Provide the (X, Y) coordinate of the cell's center where the given text is located.  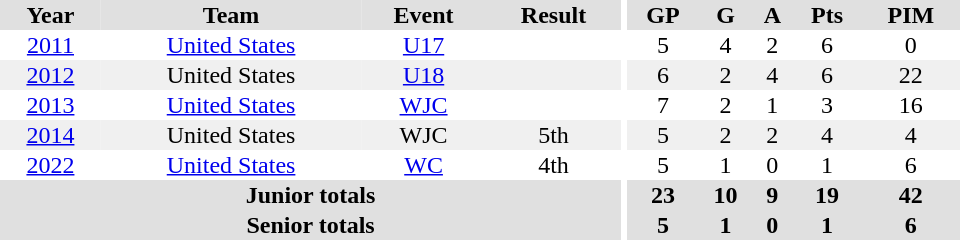
A (772, 15)
2014 (50, 135)
PIM (911, 15)
19 (826, 195)
16 (911, 105)
2011 (50, 45)
Senior totals (310, 225)
Year (50, 15)
3 (826, 105)
22 (911, 75)
GP (663, 15)
Result (554, 15)
WC (424, 165)
42 (911, 195)
2022 (50, 165)
U18 (424, 75)
2013 (50, 105)
2012 (50, 75)
Team (231, 15)
U17 (424, 45)
9 (772, 195)
Junior totals (310, 195)
5th (554, 135)
10 (726, 195)
4th (554, 165)
23 (663, 195)
G (726, 15)
Event (424, 15)
7 (663, 105)
Pts (826, 15)
